Scan for the cell matching the given text and deliver its [X, Y] coordinate at center. 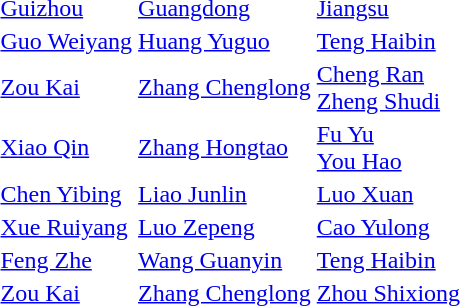
Luo Zepeng [225, 227]
Huang Yuguo [225, 41]
Zhang Chenglong [225, 88]
Zhang Hongtao [225, 148]
Wang Guanyin [225, 260]
Liao Junlin [225, 194]
